Pinpoint the cell where the given text exists, returning its [X, Y] midpoint coordinate. 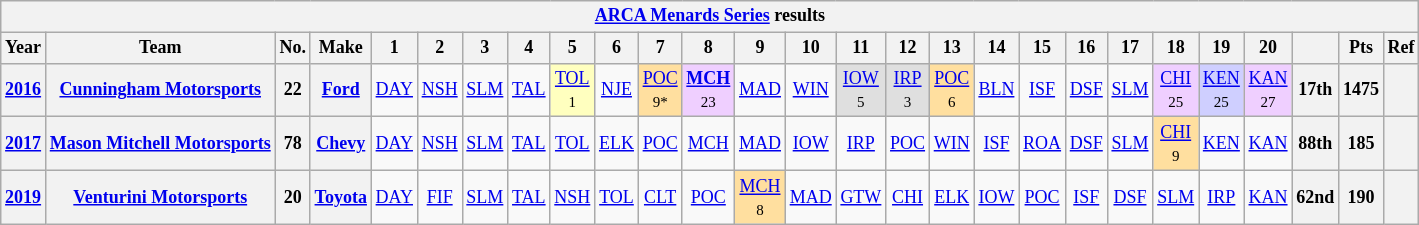
2019 [24, 197]
19 [1222, 48]
KEN25 [1222, 90]
Venturini Motorsports [160, 197]
22 [292, 90]
6 [617, 48]
11 [861, 48]
Ref [1401, 48]
10 [810, 48]
MCH8 [760, 197]
Cunningham Motorsports [160, 90]
Ford [340, 90]
17 [1130, 48]
GTW [861, 197]
KAN27 [1268, 90]
16 [1086, 48]
NJE [617, 90]
CHI [908, 197]
MCH23 [708, 90]
CHI25 [1176, 90]
CHI9 [1176, 144]
18 [1176, 48]
TOL1 [572, 90]
FIF [440, 197]
14 [996, 48]
7 [660, 48]
15 [1042, 48]
Pts [1362, 48]
BLN [996, 90]
12 [908, 48]
88th [1316, 144]
IRP3 [908, 90]
5 [572, 48]
Toyota [340, 197]
Mason Mitchell Motorsports [160, 144]
9 [760, 48]
Make [340, 48]
CLT [660, 197]
Team [160, 48]
190 [1362, 197]
POC6 [952, 90]
1475 [1362, 90]
2016 [24, 90]
Chevy [340, 144]
3 [485, 48]
MCH [708, 144]
13 [952, 48]
No. [292, 48]
62nd [1316, 197]
POC9* [660, 90]
2 [440, 48]
1 [394, 48]
IOW5 [861, 90]
8 [708, 48]
ROA [1042, 144]
2017 [24, 144]
ARCA Menards Series results [710, 16]
KEN [1222, 144]
Year [24, 48]
185 [1362, 144]
78 [292, 144]
4 [529, 48]
17th [1316, 90]
